Return (X, Y) of the center of cell containing provided text 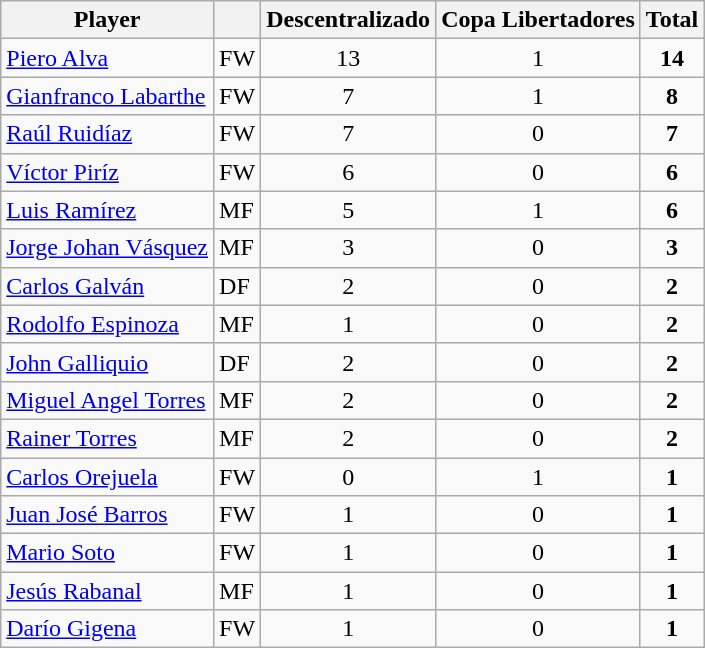
Total (672, 20)
Gianfranco Labarthe (108, 96)
Raúl Ruidíaz (108, 134)
Copa Libertadores (538, 20)
John Galliquio (108, 362)
14 (672, 58)
Carlos Orejuela (108, 477)
Miguel Angel Torres (108, 400)
Carlos Galván (108, 286)
Piero Alva (108, 58)
Rodolfo Espinoza (108, 324)
Jorge Johan Vásquez (108, 248)
Darío Gigena (108, 629)
Luis Ramírez (108, 210)
Jesús Rabanal (108, 591)
Mario Soto (108, 553)
5 (348, 210)
13 (348, 58)
Player (108, 20)
Descentralizado (348, 20)
8 (672, 96)
Rainer Torres (108, 438)
Víctor Piríz (108, 172)
Juan José Barros (108, 515)
